Pinpoint the cell where the given text exists, returning its (x, y) midpoint coordinate. 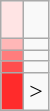
> (36, 91)
